Provide the [x, y] coordinate of the cell's center where the given text is located.  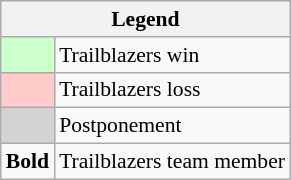
Trailblazers loss [172, 90]
Trailblazers win [172, 55]
Trailblazers team member [172, 162]
Bold [28, 162]
Postponement [172, 126]
Legend [146, 19]
